Locate the cell with the specified text and output its [X, Y] center coordinate. 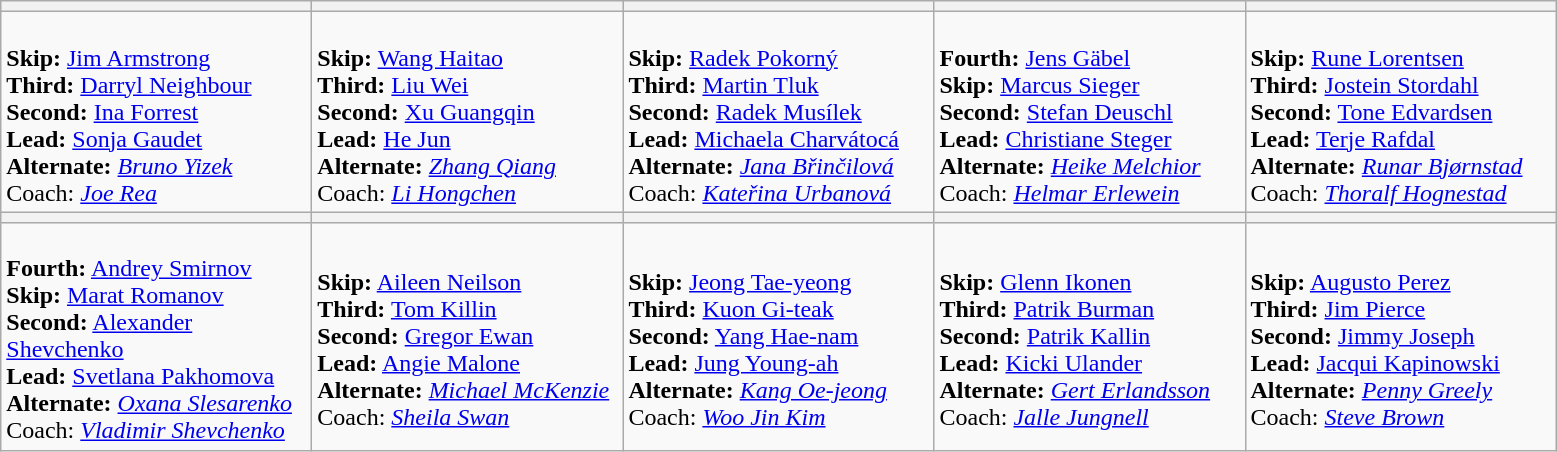
Skip: Radek Pokorný Third: Martin Tluk Second: Radek Musílek Lead: Michaela Charvátocá Alternate: Jana Břinčilová Coach: Kateřina Urbanová [778, 112]
Skip: Aileen Neilson Third: Tom Killin Second: Gregor Ewan Lead: Angie Malone Alternate: Michael McKenzie Coach: Sheila Swan [468, 336]
Skip: Glenn Ikonen Third: Patrik Burman Second: Patrik Kallin Lead: Kicki Ulander Alternate: Gert Erlandsson Coach: Jalle Jungnell [1090, 336]
Skip: Rune Lorentsen Third: Jostein Stordahl Second: Tone Edvardsen Lead: Terje Rafdal Alternate: Runar Bjørnstad Coach: Thoralf Hognestad [1400, 112]
Fourth: Jens Gäbel Skip: Marcus Sieger Second: Stefan Deuschl Lead: Christiane Steger Alternate: Heike Melchior Coach: Helmar Erlewein [1090, 112]
Skip: Jeong Tae-yeong Third: Kuon Gi-teak Second: Yang Hae-nam Lead: Jung Young-ah Alternate: Kang Oe-jeong Coach: Woo Jin Kim [778, 336]
Skip: Jim Armstrong Third: Darryl Neighbour Second: Ina Forrest Lead: Sonja Gaudet Alternate: Bruno Yizek Coach: Joe Rea [156, 112]
Skip: Augusto Perez Third: Jim Pierce Second: Jimmy Joseph Lead: Jacqui Kapinowski Alternate: Penny Greely Coach: Steve Brown [1400, 336]
Skip: Wang Haitao Third: Liu Wei Second: Xu Guangqin Lead: He Jun Alternate: Zhang Qiang Coach: Li Hongchen [468, 112]
